Return (x, y) of the center of cell containing provided text 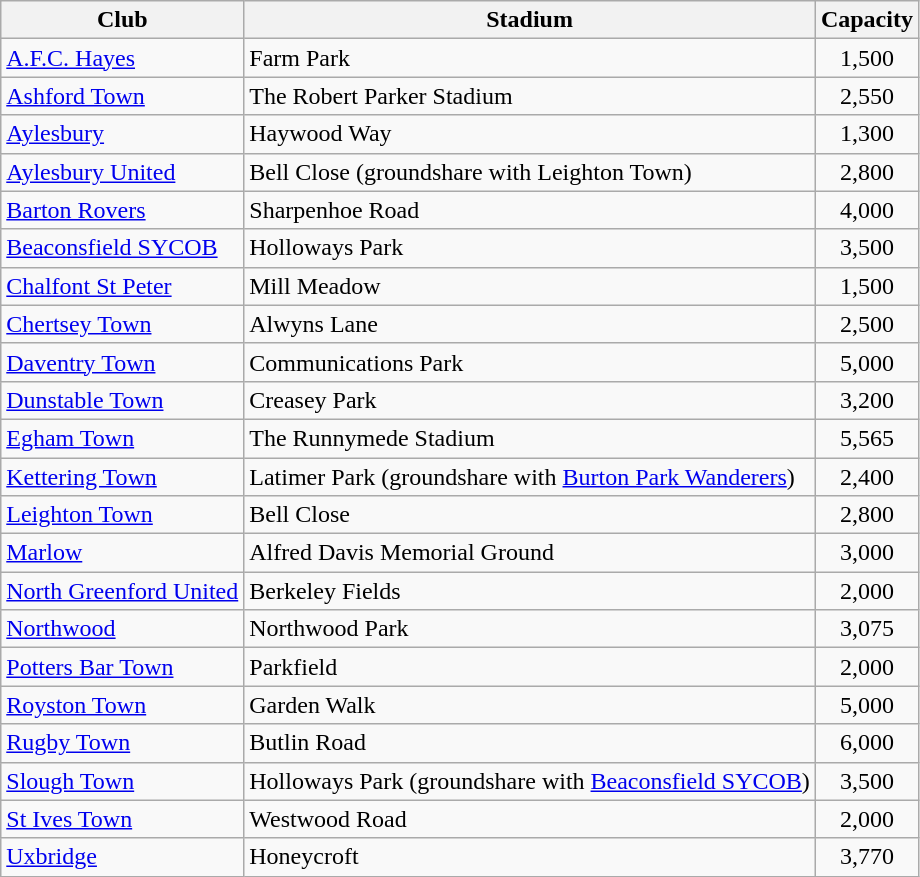
Stadium (530, 20)
Chertsey Town (122, 324)
Dunstable Town (122, 400)
Alfred Davis Memorial Ground (530, 553)
1,300 (866, 134)
Berkeley Fields (530, 591)
3,770 (866, 857)
Communications Park (530, 362)
Slough Town (122, 781)
Kettering Town (122, 477)
3,200 (866, 400)
Daventry Town (122, 362)
3,000 (866, 553)
Uxbridge (122, 857)
The Robert Parker Stadium (530, 96)
Honeycroft (530, 857)
Bell Close (530, 515)
4,000 (866, 210)
Northwood (122, 629)
Holloways Park (530, 248)
Rugby Town (122, 743)
A.F.C. Hayes (122, 58)
Farm Park (530, 58)
The Runnymede Stadium (530, 438)
2,550 (866, 96)
Latimer Park (groundshare with Burton Park Wanderers) (530, 477)
Chalfont St Peter (122, 286)
Westwood Road (530, 819)
Holloways Park (groundshare with Beaconsfield SYCOB) (530, 781)
Leighton Town (122, 515)
5,565 (866, 438)
Northwood Park (530, 629)
Beaconsfield SYCOB (122, 248)
Capacity (866, 20)
3,075 (866, 629)
Sharpenhoe Road (530, 210)
Potters Bar Town (122, 667)
Creasey Park (530, 400)
Marlow (122, 553)
Butlin Road (530, 743)
Garden Walk (530, 705)
Egham Town (122, 438)
Aylesbury (122, 134)
Ashford Town (122, 96)
Royston Town (122, 705)
2,500 (866, 324)
Haywood Way (530, 134)
Club (122, 20)
Aylesbury United (122, 172)
6,000 (866, 743)
Mill Meadow (530, 286)
2,400 (866, 477)
St Ives Town (122, 819)
North Greenford United (122, 591)
Barton Rovers (122, 210)
Bell Close (groundshare with Leighton Town) (530, 172)
Parkfield (530, 667)
Alwyns Lane (530, 324)
